Identify which cell holds the provided text, then report its [x, y] central coordinate. 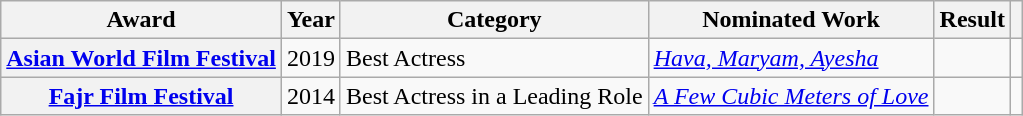
2019 [310, 58]
Award [142, 20]
A Few Cubic Meters of Love [791, 96]
Nominated Work [791, 20]
Asian World Film Festival [142, 58]
Result [972, 20]
Best Actress [494, 58]
Hava, Maryam, Ayesha [791, 58]
Best Actress in a Leading Role [494, 96]
Category [494, 20]
Year [310, 20]
Fajr Film Festival [142, 96]
2014 [310, 96]
